Return the (x, y) coordinate for the center point of the cell that contains the specified text.  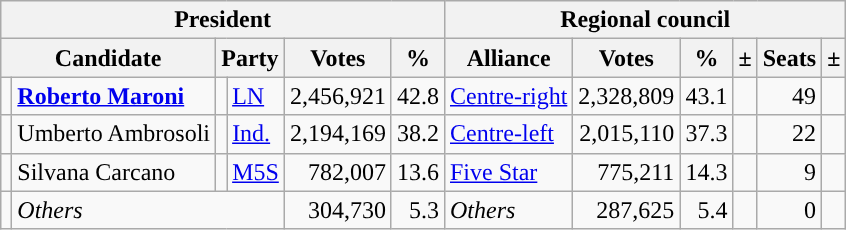
0 (789, 210)
2,328,809 (626, 96)
2,194,169 (338, 134)
287,625 (626, 210)
Ind. (256, 134)
13.6 (418, 172)
LN (256, 96)
9 (789, 172)
Centre-right (508, 96)
43.1 (706, 96)
2,015,110 (626, 134)
5.4 (706, 210)
Five Star (508, 172)
Regional council (644, 20)
38.2 (418, 134)
14.3 (706, 172)
President (223, 20)
Alliance (508, 58)
Silvana Carcano (114, 172)
37.3 (706, 134)
Umberto Ambrosoli (114, 134)
42.8 (418, 96)
782,007 (338, 172)
M5S (256, 172)
Roberto Maroni (114, 96)
22 (789, 134)
Centre-left (508, 134)
775,211 (626, 172)
Party (250, 58)
49 (789, 96)
Candidate (108, 58)
2,456,921 (338, 96)
5.3 (418, 210)
Seats (789, 58)
304,730 (338, 210)
